Output the (x, y) coordinate of the center of the cell containing the given text.  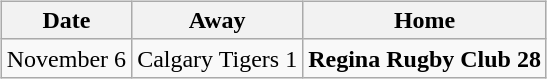
Home (425, 20)
Away (218, 20)
Calgary Tigers 1 (218, 58)
Date (66, 20)
November 6 (66, 58)
Regina Rugby Club 28 (425, 58)
